Find where the given text appears and provide that cell's center as [x, y] coordinate. 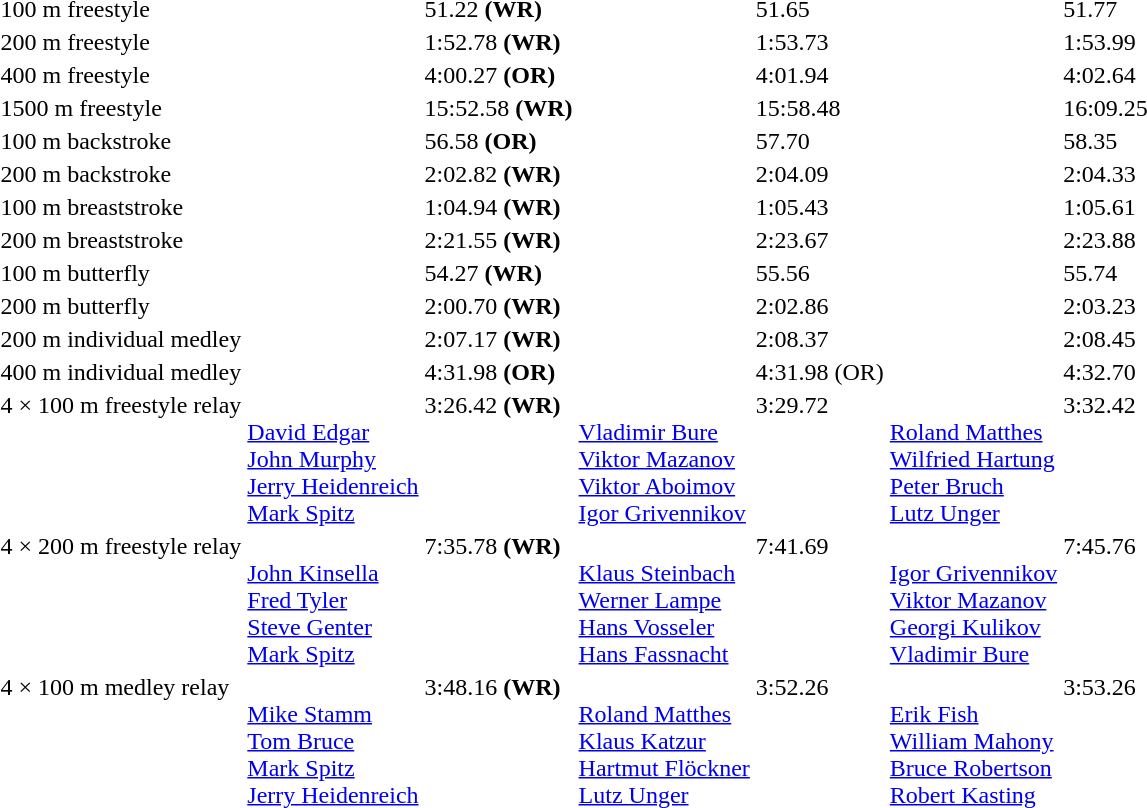
David EdgarJohn Murphy Jerry Heidenreich Mark Spitz [333, 459]
Igor Grivennikov Viktor Mazanov Georgi Kulikov Vladimir Bure [973, 600]
3:29.72 [820, 459]
2:08.37 [820, 339]
54.27 (WR) [498, 273]
15:52.58 (WR) [498, 108]
7:41.69 [820, 600]
15:58.48 [820, 108]
2:21.55 (WR) [498, 240]
1:05.43 [820, 207]
3:26.42 (WR) [498, 459]
2:07.17 (WR) [498, 339]
7:35.78 (WR) [498, 600]
1:53.73 [820, 42]
2:02.82 (WR) [498, 174]
John KinsellaFred Tyler Steve Genter Mark Spitz [333, 600]
2:02.86 [820, 306]
1:52.78 (WR) [498, 42]
Klaus Steinbach Werner Lampe Hans Vosseler Hans Fassnacht [664, 600]
57.70 [820, 141]
1:04.94 (WR) [498, 207]
Vladimir Bure Viktor MazanovViktor Aboimov Igor Grivennikov [664, 459]
4:00.27 (OR) [498, 75]
2:00.70 (WR) [498, 306]
56.58 (OR) [498, 141]
4:01.94 [820, 75]
55.56 [820, 273]
2:04.09 [820, 174]
2:23.67 [820, 240]
Roland Matthes Wilfried Hartung Peter Bruch Lutz Unger [973, 459]
